Extract the (x, y) coordinate from the center of the cell holding the provided text.  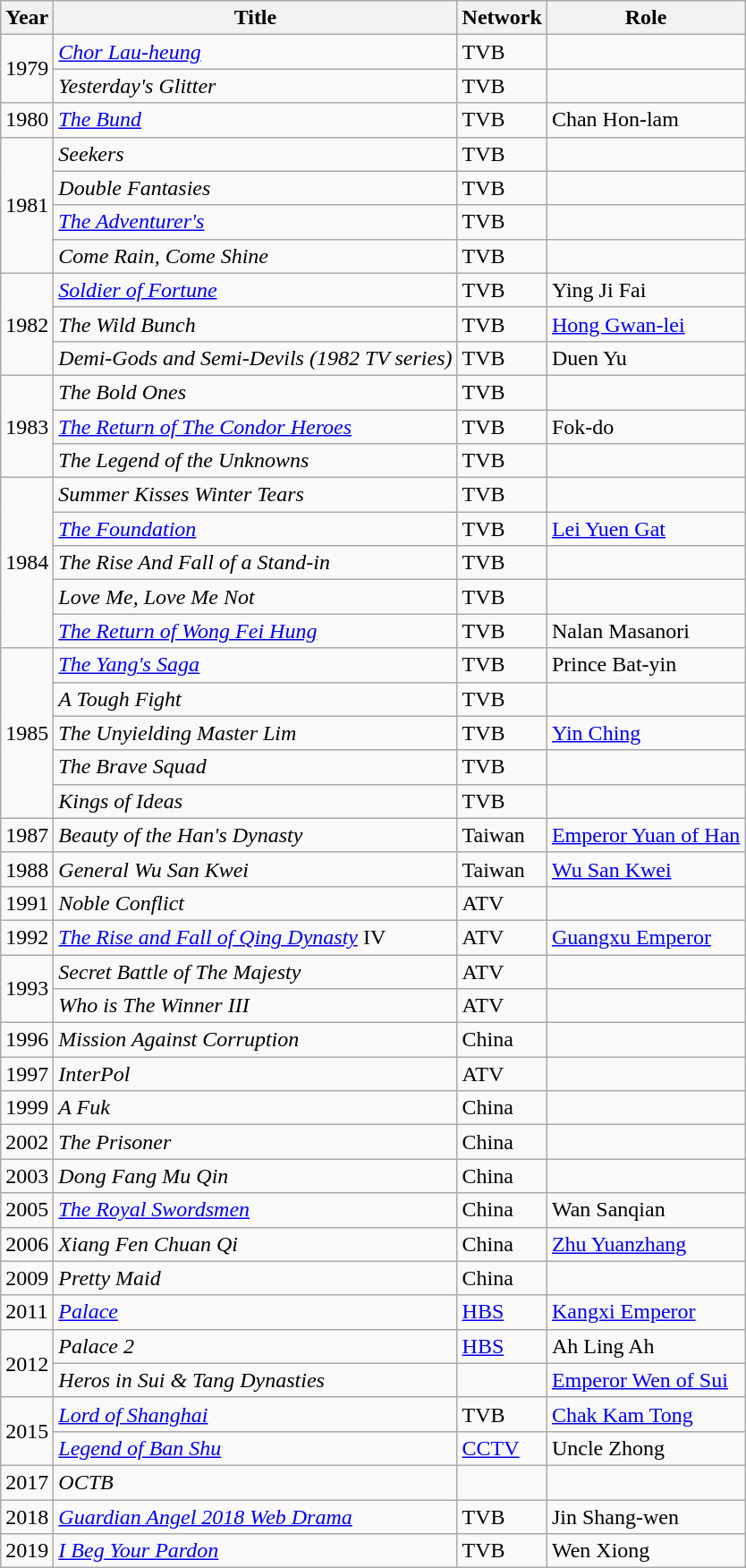
Seekers (256, 154)
1985 (27, 733)
CCTV (502, 1448)
The Adventurer's (256, 222)
1983 (27, 426)
The Royal Swordsmen (256, 1210)
The Legend of the Unknowns (256, 461)
1993 (27, 988)
Guangxu Emperor (646, 937)
Hong Gwan-lei (646, 324)
1996 (27, 1040)
Legend of Ban Shu (256, 1448)
Wu San Kwei (646, 869)
1982 (27, 324)
The Return of Wong Fei Hung (256, 631)
Summer Kisses Winter Tears (256, 495)
Network (502, 18)
The Unyielding Master Lim (256, 733)
The Return of The Condor Heroes (256, 427)
Soldier of Fortune (256, 290)
Palace 2 (256, 1346)
Noble Conflict (256, 903)
2003 (27, 1176)
Duen Yu (646, 358)
1992 (27, 937)
Xiang Fen Chuan Qi (256, 1244)
The Brave Squad (256, 767)
2006 (27, 1244)
Ying Ji Fai (646, 290)
Wen Xiong (646, 1551)
2017 (27, 1482)
General Wu San Kwei (256, 869)
2011 (27, 1312)
Wan Sanqian (646, 1210)
Fok-do (646, 427)
A Tough Fight (256, 699)
Lord of Shanghai (256, 1414)
Prince Bat-yin (646, 665)
Come Rain, Come Shine (256, 256)
1984 (27, 563)
Love Me, Love Me Not (256, 597)
1987 (27, 835)
Title (256, 18)
2018 (27, 1517)
Who is The Winner III (256, 1006)
Heros in Sui & Tang Dynasties (256, 1380)
Guardian Angel 2018 Web Drama (256, 1517)
The Prisoner (256, 1142)
Role (646, 18)
Mission Against Corruption (256, 1040)
The Rise And Fall of a Stand-in (256, 563)
Chak Kam Tong (646, 1414)
2009 (27, 1278)
Year (27, 18)
1997 (27, 1074)
Emperor Yuan of Han (646, 835)
Palace (256, 1312)
Kangxi Emperor (646, 1312)
The Bold Ones (256, 392)
Dong Fang Mu Qin (256, 1176)
2005 (27, 1210)
Emperor Wen of Sui (646, 1380)
Demi-Gods and Semi-Devils (1982 TV series) (256, 358)
Yin Ching (646, 733)
1999 (27, 1108)
The Rise and Fall of Qing Dynasty IV (256, 937)
1991 (27, 903)
2019 (27, 1551)
Chor Lau-heung (256, 52)
The Wild Bunch (256, 324)
I Beg Your Pardon (256, 1551)
2015 (27, 1431)
Chan Hon-lam (646, 120)
1979 (27, 69)
A Fuk (256, 1108)
Kings of Ideas (256, 801)
Secret Battle of The Majesty (256, 971)
Ah Ling Ah (646, 1346)
1981 (27, 205)
Zhu Yuanzhang (646, 1244)
1988 (27, 869)
Nalan Masanori (646, 631)
Lei Yuen Gat (646, 529)
The Bund (256, 120)
Uncle Zhong (646, 1448)
Beauty of the Han's Dynasty (256, 835)
The Yang's Saga (256, 665)
2002 (27, 1142)
1980 (27, 120)
Double Fantasies (256, 188)
InterPol (256, 1074)
2012 (27, 1363)
Yesterday's Glitter (256, 86)
The Foundation (256, 529)
Pretty Maid (256, 1278)
OCTB (256, 1482)
Jin Shang-wen (646, 1517)
